Output the (X, Y) coordinate of the center of the cell containing the given text.  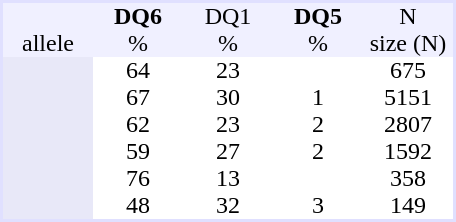
32 (228, 206)
149 (408, 206)
13 (228, 178)
67 (138, 98)
size (N) (408, 44)
62 (138, 124)
358 (408, 178)
675 (408, 70)
64 (138, 70)
1592 (408, 152)
allele (48, 44)
N (408, 16)
2807 (408, 124)
27 (228, 152)
30 (228, 98)
DQ1 (228, 16)
1 (318, 98)
5151 (408, 98)
DQ5 (318, 16)
76 (138, 178)
59 (138, 152)
48 (138, 206)
DQ6 (138, 16)
3 (318, 206)
